For the text-containing cell, return its midpoint in (x, y) coordinate format. 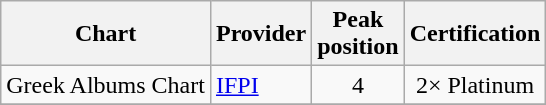
Provider (260, 34)
4 (358, 85)
Peakposition (358, 34)
Greek Albums Chart (106, 85)
2× Platinum (475, 85)
Certification (475, 34)
Chart (106, 34)
IFPI (260, 85)
